Pinpoint the cell where the given text exists, returning its (X, Y) midpoint coordinate. 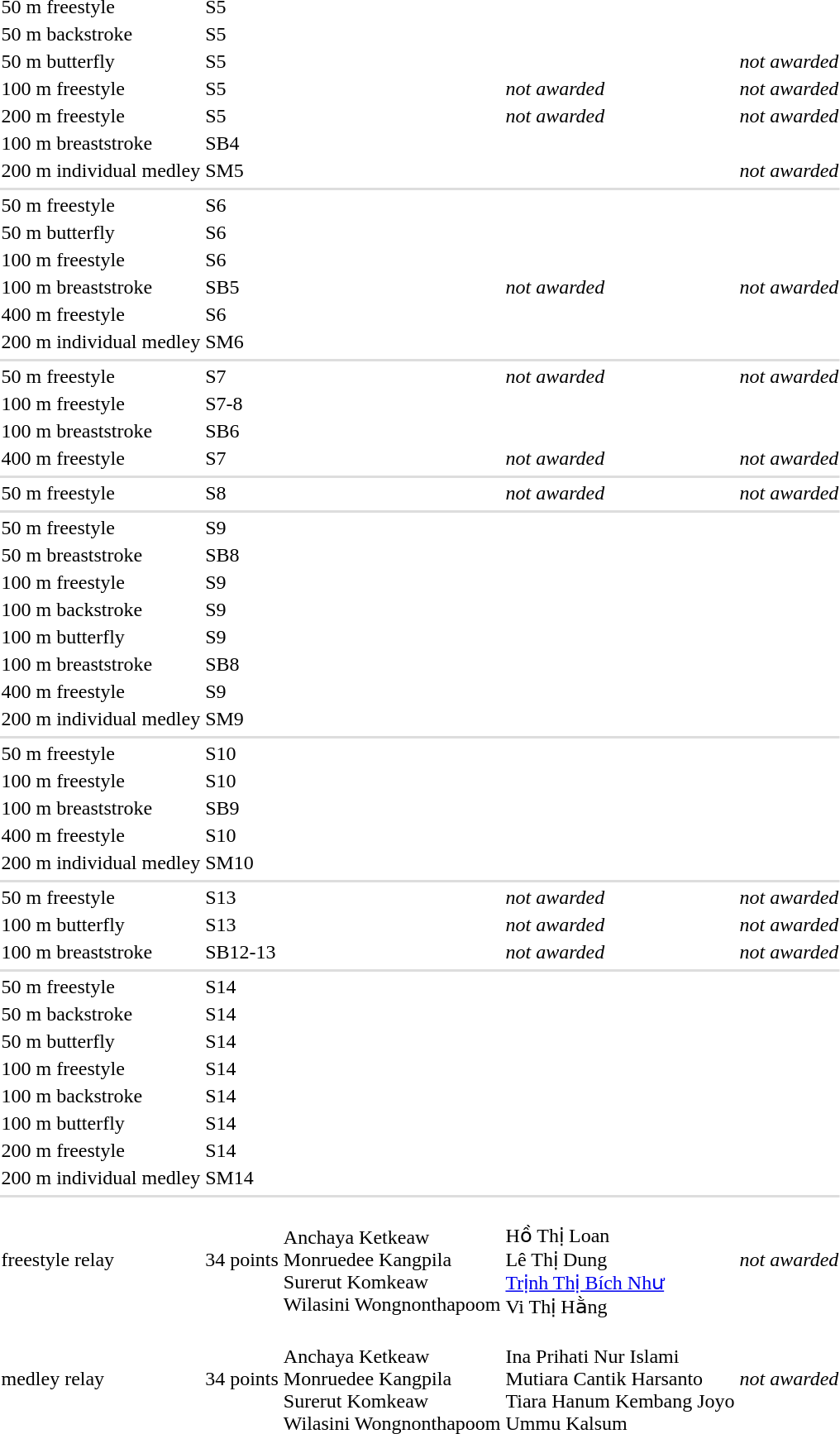
SM14 (242, 1178)
SB9 (242, 808)
SM5 (242, 170)
SB12-13 (242, 952)
SB5 (242, 287)
SM6 (242, 342)
freestyle relay (101, 1260)
SM9 (242, 719)
SB4 (242, 143)
S8 (242, 493)
Hồ Thị LoanLê Thị DungTrịnh Thị Bích NhưVi Thị Hằng (620, 1260)
50 m breaststroke (101, 555)
S7-8 (242, 404)
SB6 (242, 431)
Anchaya KetkeawMonruedee KangpilaSurerut KomkeawWilasini Wongnonthapoom (392, 1260)
34 points (242, 1260)
SM10 (242, 863)
